Pinpoint the cell where the given text exists, returning its [x, y] midpoint coordinate. 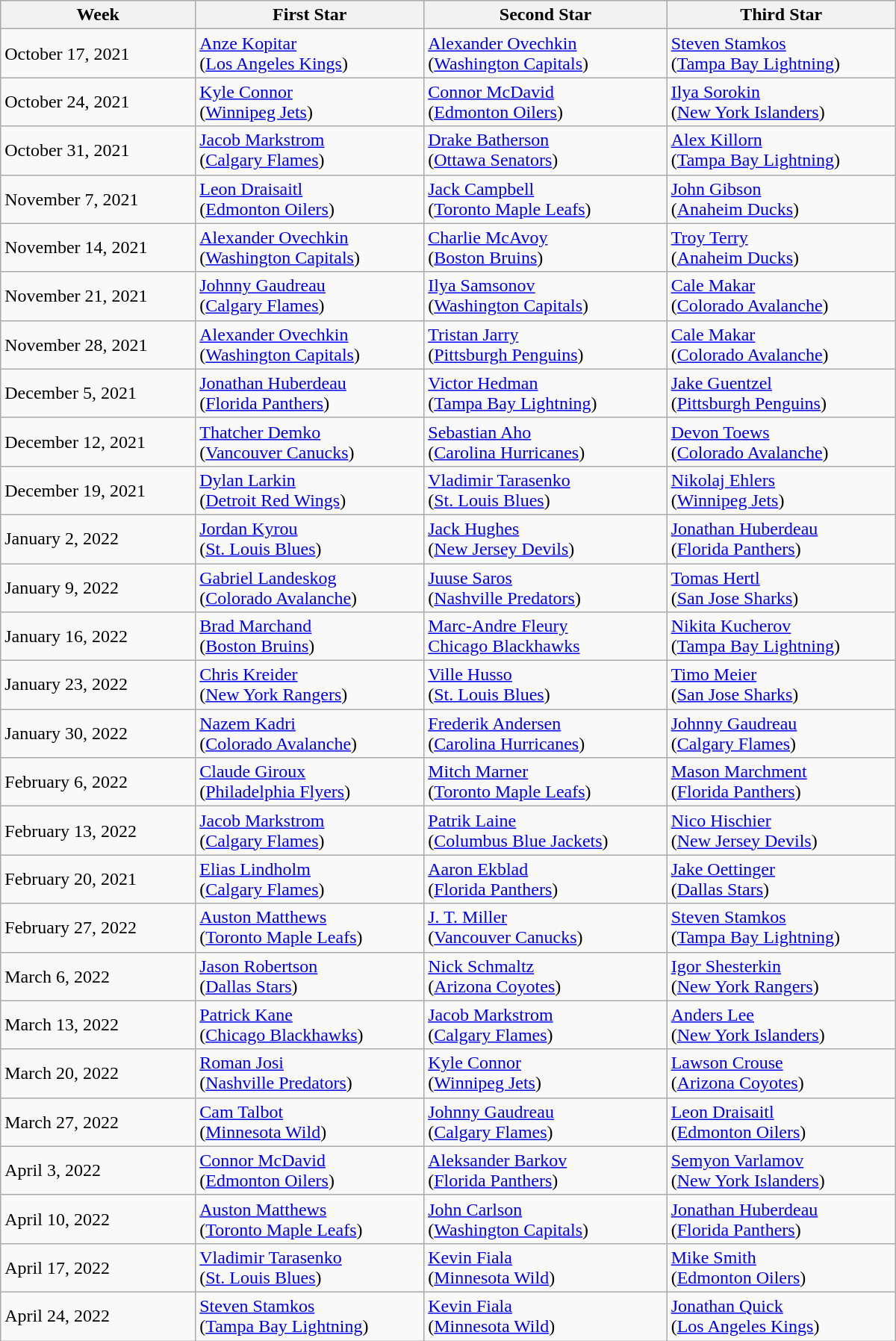
Anze Kopitar(Los Angeles Kings) [310, 54]
Chris Kreider(New York Rangers) [310, 685]
Cam Talbot(Minnesota Wild) [310, 1121]
November 28, 2021 [99, 345]
Jack Hughes(New Jersey Devils) [545, 539]
Troy Terry(Anaheim Ducks) [781, 248]
Ville Husso(St. Louis Blues) [545, 685]
Patrik Laine(Columbus Blue Jackets) [545, 830]
October 17, 2021 [99, 54]
November 14, 2021 [99, 248]
December 5, 2021 [99, 393]
Mitch Marner(Toronto Maple Leafs) [545, 782]
Lawson Crouse(Arizona Coyotes) [781, 1074]
Nazem Kadri(Colorado Avalanche) [310, 733]
Aaron Ekblad(Florida Panthers) [545, 880]
December 12, 2021 [99, 442]
April 3, 2022 [99, 1171]
Alex Killorn(Tampa Bay Lightning) [781, 151]
Dylan Larkin(Detroit Red Wings) [310, 490]
October 24, 2021 [99, 102]
Nikolaj Ehlers(Winnipeg Jets) [781, 490]
Roman Josi(Nashville Predators) [310, 1074]
Jake Guentzel(Pittsburgh Penguins) [781, 393]
January 16, 2022 [99, 636]
Charlie McAvoy(Boston Bruins) [545, 248]
November 21, 2021 [99, 296]
Mason Marchment(Florida Panthers) [781, 782]
Anders Lee(New York Islanders) [781, 1024]
Aleksander Barkov(Florida Panthers) [545, 1171]
Jordan Kyrou(St. Louis Blues) [310, 539]
February 20, 2021 [99, 880]
Sebastian Aho(Carolina Hurricanes) [545, 442]
April 24, 2022 [99, 1316]
January 23, 2022 [99, 685]
John Carlson(Washington Capitals) [545, 1219]
April 17, 2022 [99, 1268]
Nikita Kucherov(Tampa Bay Lightning) [781, 636]
January 30, 2022 [99, 733]
Second Star [545, 15]
March 13, 2022 [99, 1024]
J. T. Miller(Vancouver Canucks) [545, 927]
Jack Campbell(Toronto Maple Leafs) [545, 199]
Igor Shesterkin(New York Rangers) [781, 977]
December 19, 2021 [99, 490]
Brad Marchand(Boston Bruins) [310, 636]
Frederik Andersen(Carolina Hurricanes) [545, 733]
March 27, 2022 [99, 1121]
Semyon Varlamov(New York Islanders) [781, 1171]
Victor Hedman(Tampa Bay Lightning) [545, 393]
Timo Meier(San Jose Sharks) [781, 685]
Devon Toews(Colorado Avalanche) [781, 442]
Nico Hischier(New Jersey Devils) [781, 830]
Marc-Andre FleuryChicago Blackhawks [545, 636]
February 27, 2022 [99, 927]
Jason Robertson(Dallas Stars) [310, 977]
October 31, 2021 [99, 151]
February 6, 2022 [99, 782]
Gabriel Landeskog(Colorado Avalanche) [310, 587]
Third Star [781, 15]
Jake Oettinger(Dallas Stars) [781, 880]
January 2, 2022 [99, 539]
March 6, 2022 [99, 977]
Week [99, 15]
John Gibson(Anaheim Ducks) [781, 199]
Mike Smith(Edmonton Oilers) [781, 1268]
Elias Lindholm(Calgary Flames) [310, 880]
Claude Giroux(Philadelphia Flyers) [310, 782]
Patrick Kane(Chicago Blackhawks) [310, 1024]
March 20, 2022 [99, 1074]
Tomas Hertl(San Jose Sharks) [781, 587]
First Star [310, 15]
Jonathan Quick(Los Angeles Kings) [781, 1316]
April 10, 2022 [99, 1219]
January 9, 2022 [99, 587]
November 7, 2021 [99, 199]
February 13, 2022 [99, 830]
Ilya Samsonov(Washington Capitals) [545, 296]
Ilya Sorokin(New York Islanders) [781, 102]
Juuse Saros(Nashville Predators) [545, 587]
Tristan Jarry(Pittsburgh Penguins) [545, 345]
Thatcher Demko(Vancouver Canucks) [310, 442]
Drake Batherson(Ottawa Senators) [545, 151]
Nick Schmaltz(Arizona Coyotes) [545, 977]
